Extract the (x, y) coordinate from the center of the cell holding the provided text.  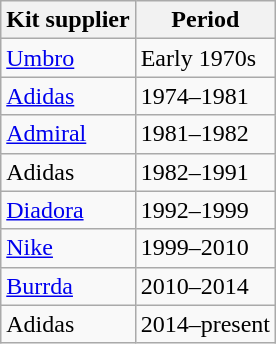
1999–2010 (205, 248)
Diadora (68, 210)
Umbro (68, 58)
1982–1991 (205, 172)
2014–present (205, 324)
Period (205, 20)
1981–1982 (205, 134)
Admiral (68, 134)
1974–1981 (205, 96)
Burrda (68, 286)
2010–2014 (205, 286)
Nike (68, 248)
Early 1970s (205, 58)
Kit supplier (68, 20)
1992–1999 (205, 210)
